Search for the cell housing the specified text and yield its (x, y) center coordinate. 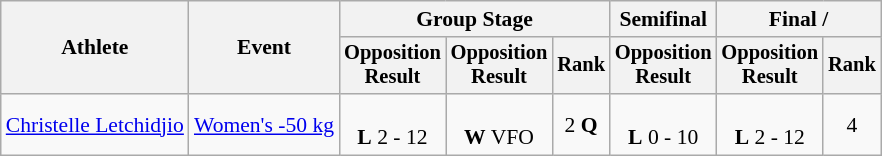
Group Stage (474, 19)
W VFO (500, 124)
4 (852, 124)
Semifinal (664, 19)
Christelle Letchidjio (95, 124)
Event (264, 48)
L 0 - 10 (664, 124)
2 Q (581, 124)
Athlete (95, 48)
Women's -50 kg (264, 124)
Final / (798, 19)
